Identify which cell holds the provided text, then report its (X, Y) central coordinate. 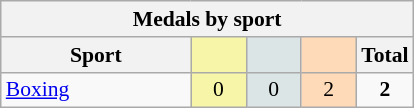
Sport (96, 55)
Total (384, 55)
Boxing (96, 90)
Medals by sport (208, 19)
